For the text-containing cell, return its midpoint in [x, y] coordinate format. 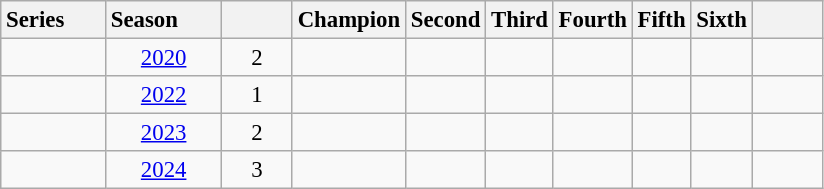
Third [520, 20]
Series [54, 20]
2023 [164, 133]
Second [445, 20]
Fifth [662, 20]
Season [164, 20]
2022 [164, 95]
1 [258, 95]
2020 [164, 58]
Sixth [722, 20]
Champion [348, 20]
2024 [164, 170]
3 [258, 170]
Fourth [592, 20]
